Find where the given text appears and provide that cell's center as [X, Y] coordinate. 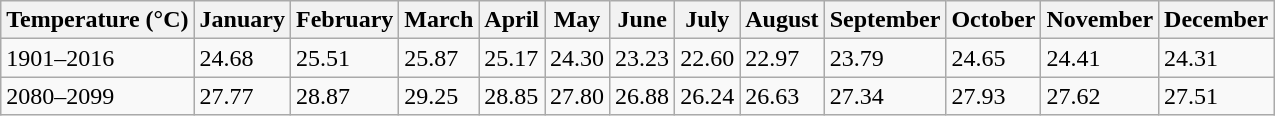
22.97 [782, 58]
25.17 [512, 58]
November [1100, 20]
23.23 [642, 58]
December [1216, 20]
27.51 [1216, 96]
27.80 [578, 96]
23.79 [885, 58]
April [512, 20]
28.87 [344, 96]
February [344, 20]
24.68 [242, 58]
26.63 [782, 96]
Temperature (°C) [98, 20]
June [642, 20]
28.85 [512, 96]
25.87 [439, 58]
27.34 [885, 96]
January [242, 20]
24.65 [994, 58]
26.88 [642, 96]
August [782, 20]
22.60 [708, 58]
2080–2099 [98, 96]
September [885, 20]
27.77 [242, 96]
29.25 [439, 96]
27.93 [994, 96]
1901–2016 [98, 58]
24.30 [578, 58]
27.62 [1100, 96]
October [994, 20]
24.31 [1216, 58]
May [578, 20]
26.24 [708, 96]
March [439, 20]
24.41 [1100, 58]
July [708, 20]
25.51 [344, 58]
